From the cell containing the given text, extract its center point as (X, Y) coordinate. 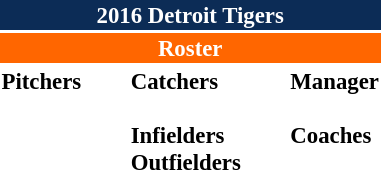
2016 Detroit Tigers (190, 15)
Roster (190, 48)
